Find where the given text appears and provide that cell's center as [x, y] coordinate. 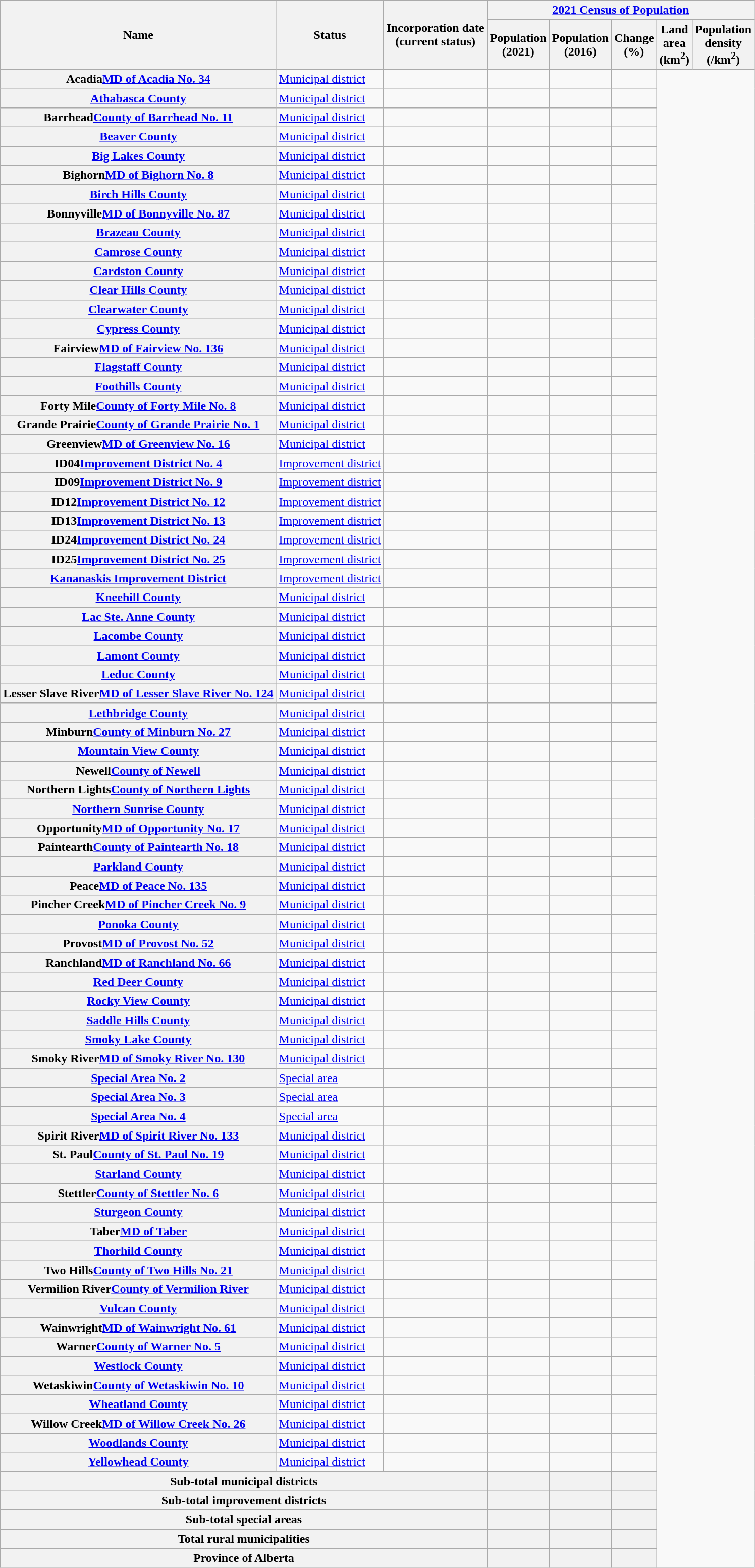
Total rural municipalities [244, 1539]
Northern Sunrise County [138, 809]
Vermilion RiverCounty of Vermilion River [138, 1289]
Lesser Slave RiverMD of Lesser Slave River No. 124 [138, 693]
Special Area No. 4 [138, 1116]
Brazeau County [138, 233]
Beaver County [138, 137]
Big Lakes County [138, 156]
Leduc County [138, 674]
ID25Improvement District No. 25 [138, 559]
MinburnCounty of Minburn No. 27 [138, 732]
Birch Hills County [138, 194]
Name [138, 35]
Province of Alberta [244, 1558]
Athabasca County [138, 98]
Spirit RiverMD of Spirit River No. 133 [138, 1136]
TaberMD of Taber [138, 1231]
Saddle Hills County [138, 1020]
Willow CreekMD of Willow Creek No. 26 [138, 1424]
AcadiaMD of Acadia No. 34 [138, 79]
Starland County [138, 1174]
Red Deer County [138, 982]
Sub-total improvement districts [244, 1500]
Lacombe County [138, 636]
St. PaulCounty of St. Paul No. 19 [138, 1155]
2021 Census of Population [621, 10]
WetaskiwinCounty of Wetaskiwin No. 10 [138, 1385]
Clear Hills County [138, 290]
FairviewMD of Fairview No. 136 [138, 348]
WainwrightMD of Wainwright No. 61 [138, 1327]
Change(%) [634, 44]
Wheatland County [138, 1404]
BarrheadCounty of Barrhead No. 11 [138, 117]
PeaceMD of Peace No. 135 [138, 886]
Status [330, 35]
Smoky Lake County [138, 1039]
Cardston County [138, 271]
Vulcan County [138, 1308]
Sub-total special areas [244, 1520]
Incorporation date(current status) [435, 35]
Foothills County [138, 386]
Mountain View County [138, 751]
Sub-total municipal districts [244, 1481]
Lamont County [138, 655]
Thorhild County [138, 1251]
NewellCounty of Newell [138, 771]
Northern LightsCounty of Northern Lights [138, 790]
Flagstaff County [138, 367]
ID09Improvement District No. 9 [138, 482]
ID04Improvement District No. 4 [138, 463]
OpportunityMD of Opportunity No. 17 [138, 828]
Woodlands County [138, 1443]
ID13Improvement District No. 13 [138, 521]
BighornMD of Bighorn No. 8 [138, 175]
PaintearthCounty of Paintearth No. 18 [138, 847]
ID12Improvement District No. 12 [138, 502]
Special Area No. 3 [138, 1097]
RanchlandMD of Ranchland No. 66 [138, 962]
StettlerCounty of Stettler No. 6 [138, 1193]
Lac Ste. Anne County [138, 617]
Kananaskis Improvement District [138, 578]
Yellowhead County [138, 1462]
Sturgeon County [138, 1212]
Landarea(km2) [674, 44]
Cypress County [138, 329]
Special Area No. 2 [138, 1078]
WarnerCounty of Warner No. 5 [138, 1346]
Forty MileCounty of Forty Mile No. 8 [138, 405]
Clearwater County [138, 309]
Pincher CreekMD of Pincher Creek No. 9 [138, 905]
Westlock County [138, 1366]
Grande PrairieCounty of Grande Prairie No. 1 [138, 424]
Smoky RiverMD of Smoky River No. 130 [138, 1059]
Ponoka County [138, 924]
Population(2021) [518, 44]
ID24Improvement District No. 24 [138, 540]
Lethbridge County [138, 713]
ProvostMD of Provost No. 52 [138, 943]
Two HillsCounty of Two Hills No. 21 [138, 1270]
Parkland County [138, 867]
Rocky View County [138, 1001]
Populationdensity(/km2) [723, 44]
Kneehill County [138, 598]
GreenviewMD of Greenview No. 16 [138, 444]
Population(2016) [580, 44]
BonnyvilleMD of Bonnyville No. 87 [138, 213]
Camrose County [138, 252]
